Locate the cell with the specified text and output its [x, y] center coordinate. 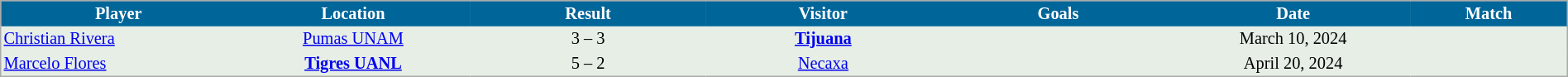
April 20, 2024 [1293, 65]
Date [1293, 13]
Necaxa [823, 65]
Pumas UNAM [353, 39]
Christian Rivera [118, 39]
3 – 3 [588, 39]
Marcelo Flores [118, 65]
Goals [1058, 13]
Match [1489, 13]
March 10, 2024 [1293, 39]
5 – 2 [588, 65]
Player [118, 13]
Result [588, 13]
Visitor [823, 13]
Tigres UANL [353, 65]
Location [353, 13]
Tijuana [823, 39]
